Locate the cell with the specified text and output its [x, y] center coordinate. 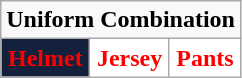
Uniform Combination [121, 20]
Helmet [46, 58]
Jersey [130, 58]
Pants [204, 58]
